Scan for the cell matching the given text and deliver its (X, Y) coordinate at center. 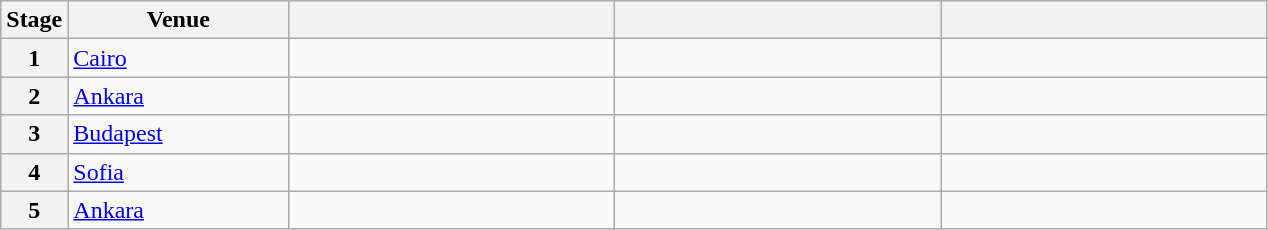
Budapest (178, 134)
3 (34, 134)
Venue (178, 20)
1 (34, 58)
2 (34, 96)
5 (34, 210)
4 (34, 172)
Stage (34, 20)
Sofia (178, 172)
Cairo (178, 58)
